Return the (x, y) coordinate for the center point of the cell that contains the specified text.  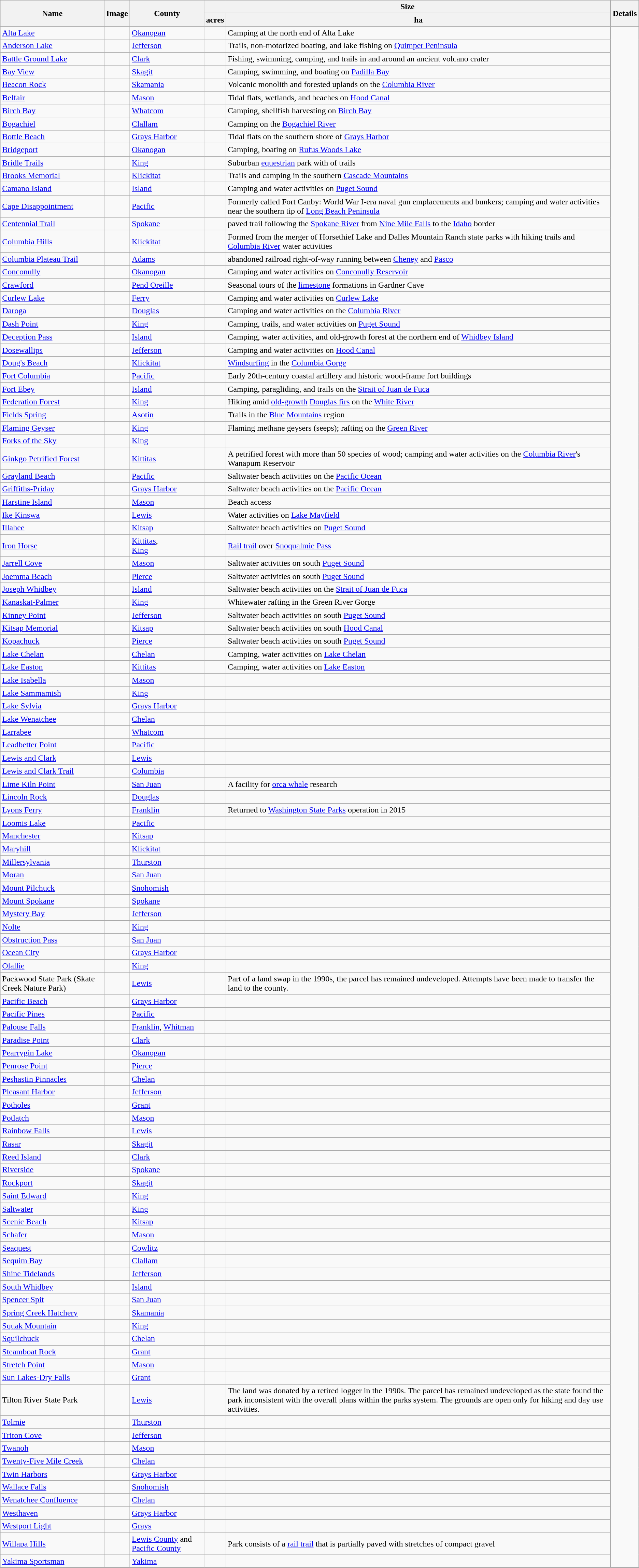
Lake Wenatchee (53, 719)
Conconully (53, 272)
Hiking amid old-growth Douglas firs on the White River (418, 402)
Tolmie (53, 1422)
Iron Horse (53, 545)
Bogachiel (53, 124)
Leadbetter Point (53, 745)
Potholes (53, 1105)
Lake Chelan (53, 654)
Park consists of a rail trail that is partially paved with stretches of compact gravel (418, 1544)
Camping, boating on Rufus Woods Lake (418, 149)
Pend Oreille (167, 285)
Seaquest (53, 1248)
Columbia Hills (53, 242)
Camping, water activities on Lake Chelan (418, 654)
Size (408, 7)
Columbia (167, 771)
Name (53, 13)
Adams (167, 259)
Curlew Lake (53, 298)
Jarrell Cove (53, 563)
Fort Ebey (53, 389)
County (167, 13)
Fort Columbia (53, 376)
Grays (167, 1526)
Saltwater beach activities on Puget Sound (418, 528)
Returned to Washington State Parks operation in 2015 (418, 810)
A facility for orca whale research (418, 784)
Loomis Lake (53, 823)
Early 20th-century coastal artillery and historic wood-frame fort buildings (418, 376)
Sequim Bay (53, 1261)
Volcanic monolith and forested uplands on the Columbia River (418, 85)
Packwood State Park (Skate Creek Nature Park) (53, 983)
Squilchuck (53, 1339)
Tidal flats, wetlands, and beaches on Hood Canal (418, 98)
Paradise Point (53, 1040)
Yakima Sportsman (53, 1561)
Forks of the Sky (53, 441)
Willapa Hills (53, 1544)
Twenty-Five Mile Creek (53, 1461)
Camping, trails, and water activities on Puget Sound (418, 324)
Grayland Beach (53, 476)
Lake Sammamish (53, 693)
Asotin (167, 415)
Tilton River State Park (53, 1400)
Squak Mountain (53, 1326)
Mount Spokane (53, 901)
Saint Edward (53, 1196)
Harstine Island (53, 502)
Spencer Spit (53, 1300)
Ferry (167, 298)
Olallie (53, 966)
Lake Easton (53, 667)
Dosewallips (53, 350)
Columbia Plateau Trail (53, 259)
Camping on the Bogachiel River (418, 124)
Trails and camping in the southern Cascade Mountains (418, 176)
Kitsap Memorial (53, 628)
Birch Bay (53, 111)
abandoned railroad right-of-way running between Cheney and Pasco (418, 259)
Reed Island (53, 1157)
Griffiths-Priday (53, 489)
Larrabee (53, 732)
Suburban equestrian park with of trails (418, 163)
Water activities on Lake Mayfield (418, 515)
Rasar (53, 1144)
Sun Lakes-Dry Falls (53, 1378)
Flaming methane geysers (seeps); rafting on the Green River (418, 428)
Flaming Geyser (53, 428)
Stretch Point (53, 1365)
Obstruction Pass (53, 940)
Rail trail over Snoqualmie Pass (418, 545)
Lyons Ferry (53, 810)
Twin Harbors (53, 1474)
Lake Sylvia (53, 706)
Penrose Point (53, 1066)
Wallace Falls (53, 1487)
Beach access (418, 502)
Lake Isabella (53, 680)
Kinney Point (53, 615)
Peshastin Pinnacles (53, 1079)
Wenatchee Confluence (53, 1500)
Schafer (53, 1235)
Ocean City (53, 953)
Camping and water activities on Curlew Lake (418, 298)
Formed from the merger of Horsethief Lake and Dalles Mountain Ranch state parks with hiking trails and Columbia River water activities (418, 242)
Alta Lake (53, 33)
Camping, paragliding, and trails on the Strait of Juan de Fuca (418, 389)
Millersylvania (53, 862)
A petrified forest with more than 50 species of wood; camping and water activities on the Columbia River's Wanapum Reservoir (418, 459)
Kanaskat-Palmer (53, 602)
Details (625, 13)
Riverside (53, 1170)
Saltwater beach activities on the Strait of Juan de Fuca (418, 589)
Camping, water activities, and old-growth forest at the northern end of Whidbey Island (418, 337)
acres (215, 20)
Beacon Rock (53, 85)
Deception Pass (53, 337)
Camano Island (53, 189)
Triton Cove (53, 1435)
Cape Disappointment (53, 206)
Battle Ground Lake (53, 59)
paved trail following the Spokane River from Nine Mile Falls to the Idaho border (418, 224)
Daroga (53, 311)
Camping and water activities on Hood Canal (418, 350)
Part of a land swap in the 1990s, the parcel has remained undeveloped. Attempts have been made to transfer the land to the county. (418, 983)
Camping and water activities on Puget Sound (418, 189)
Lewis County and Pacific County (167, 1544)
Joseph Whidbey (53, 589)
Kopachuck (53, 641)
Ginkgo Petrified Forest (53, 459)
Image (117, 13)
Westport Light (53, 1526)
Moran (53, 875)
Fishing, swimming, camping, and trails in and around an ancient volcano crater (418, 59)
Camping at the north end of Alta Lake (418, 33)
Trails, non-motorized boating, and lake fishing on Quimper Peninsula (418, 46)
Spring Creek Hatchery (53, 1313)
Maryhill (53, 849)
Seasonal tours of the limestone formations in Gardner Cave (418, 285)
Twanoh (53, 1448)
Shine Tidelands (53, 1274)
Windsurfing in the Columbia Gorge (418, 363)
Saltwater (53, 1209)
Doug's Beach (53, 363)
Potlatch (53, 1118)
Anderson Lake (53, 46)
Mount Pilchuck (53, 888)
Bridgeport (53, 149)
Yakima (167, 1561)
Westhaven (53, 1513)
Crawford (53, 285)
Tidal flats on the southern shore of Grays Harbor (418, 136)
Kittitas, King (167, 545)
Belfair (53, 98)
Bay View (53, 72)
Manchester (53, 836)
Pacific Pines (53, 1014)
ha (418, 20)
Palouse Falls (53, 1027)
Fields Spring (53, 415)
Pleasant Harbor (53, 1092)
Saltwater beach activities on south Hood Canal (418, 628)
Centennial Trail (53, 224)
Mystery Bay (53, 914)
Camping, shellfish harvesting on Birch Bay (418, 111)
Cowlitz (167, 1248)
Lime Kiln Point (53, 784)
Illahee (53, 528)
Lewis and Clark Trail (53, 771)
Nolte (53, 927)
Franklin, Whitman (167, 1027)
Camping, swimming, and boating on Padilla Bay (418, 72)
Rainbow Falls (53, 1131)
Whitewater rafting in the Green River Gorge (418, 602)
Camping, water activities on Lake Easton (418, 667)
Rockport (53, 1183)
Brooks Memorial (53, 176)
Scenic Beach (53, 1222)
Trails in the Blue Mountains region (418, 415)
Camping and water activities on Conconully Reservoir (418, 272)
Ike Kinswa (53, 515)
Bridle Trails (53, 163)
Joemma Beach (53, 576)
Lewis and Clark (53, 758)
Bottle Beach (53, 136)
Pacific Beach (53, 1001)
Pearrygin Lake (53, 1053)
Federation Forest (53, 402)
Franklin (167, 810)
Camping and water activities on the Columbia River (418, 311)
Steamboat Rock (53, 1352)
Lincoln Rock (53, 797)
South Whidbey (53, 1287)
Dash Point (53, 324)
